Return [X, Y] of the center of cell containing provided text 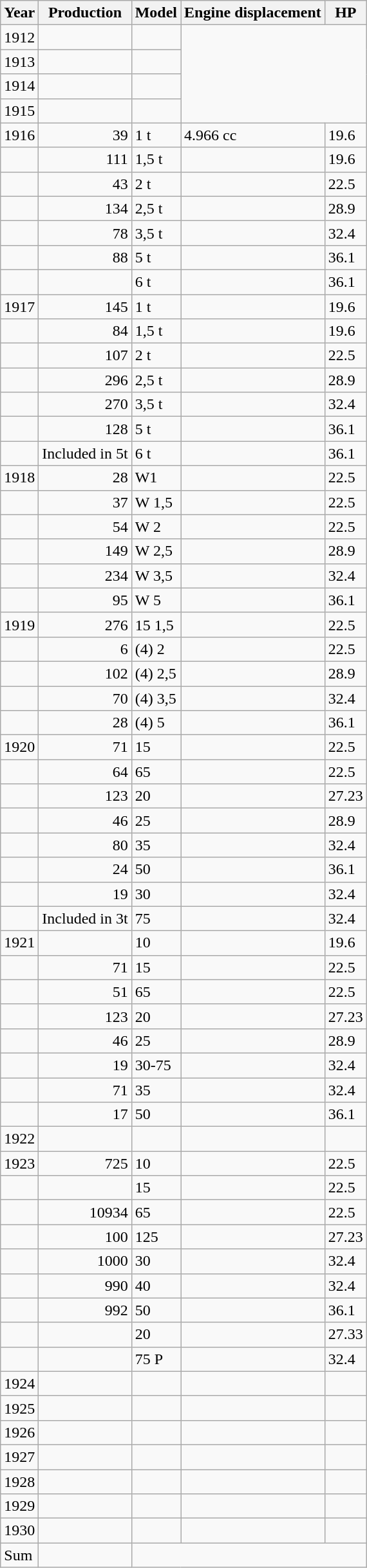
234 [85, 576]
1919 [19, 624]
27.33 [345, 1335]
4.966 cc [253, 135]
80 [85, 845]
1913 [19, 62]
W 1,5 [156, 502]
39 [85, 135]
1918 [19, 478]
134 [85, 208]
Production [85, 13]
1917 [19, 307]
1914 [19, 86]
W 5 [156, 600]
1930 [19, 1531]
Included in 5t [85, 453]
6 [85, 649]
1922 [19, 1139]
270 [85, 405]
1925 [19, 1408]
992 [85, 1310]
1928 [19, 1481]
84 [85, 331]
W1 [156, 478]
W 3,5 [156, 576]
1924 [19, 1383]
37 [85, 502]
43 [85, 184]
Year [19, 13]
107 [85, 356]
1927 [19, 1457]
(4) 2,5 [156, 673]
24 [85, 870]
1000 [85, 1261]
1926 [19, 1432]
1921 [19, 943]
1916 [19, 135]
10934 [85, 1212]
30-75 [156, 1065]
(4) 2 [156, 649]
1920 [19, 747]
1912 [19, 37]
149 [85, 551]
1923 [19, 1163]
15 1,5 [156, 624]
64 [85, 772]
54 [85, 527]
125 [156, 1237]
HP [345, 13]
145 [85, 307]
296 [85, 380]
1915 [19, 111]
78 [85, 233]
Model [156, 13]
75 [156, 918]
1929 [19, 1506]
276 [85, 624]
95 [85, 600]
725 [85, 1163]
(4) 5 [156, 723]
Engine displacement [253, 13]
75 P [156, 1359]
40 [156, 1286]
88 [85, 257]
128 [85, 429]
51 [85, 992]
W 2 [156, 527]
W 2,5 [156, 551]
Sum [19, 1555]
111 [85, 160]
Included in 3t [85, 918]
990 [85, 1286]
102 [85, 673]
70 [85, 698]
100 [85, 1237]
17 [85, 1115]
(4) 3,5 [156, 698]
